For the text-containing cell, return its midpoint in (X, Y) coordinate format. 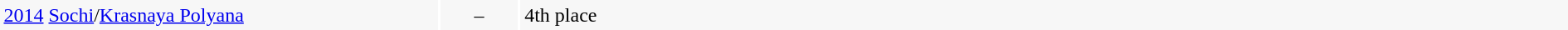
4th place (1045, 15)
2014 Sochi/Krasnaya Polyana (219, 15)
– (480, 15)
